Search for the cell housing the specified text and yield its (X, Y) center coordinate. 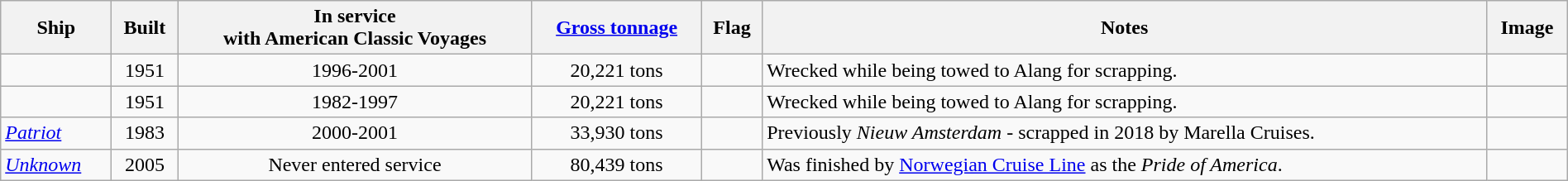
2000-2001 (355, 133)
Image (1527, 28)
Previously Nieuw Amsterdam - scrapped in 2018 by Marella Cruises. (1125, 133)
Built (145, 28)
Never entered service (355, 164)
1983 (145, 133)
80,439 tons (617, 164)
Notes (1125, 28)
1996-2001 (355, 70)
Patriot (56, 133)
33,930 tons (617, 133)
Unknown (56, 164)
2005 (145, 164)
Flag (731, 28)
Was finished by Norwegian Cruise Line as the Pride of America. (1125, 164)
Gross tonnage (617, 28)
In servicewith American Classic Voyages (355, 28)
1982-1997 (355, 102)
Ship (56, 28)
